Locate the cell with the specified text and output its [X, Y] center coordinate. 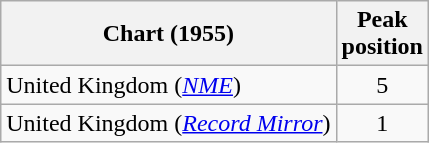
Peakposition [382, 34]
1 [382, 123]
5 [382, 85]
Chart (1955) [168, 34]
United Kingdom (Record Mirror) [168, 123]
United Kingdom (NME) [168, 85]
